Extract the (X, Y) coordinate from the center of the cell holding the provided text.  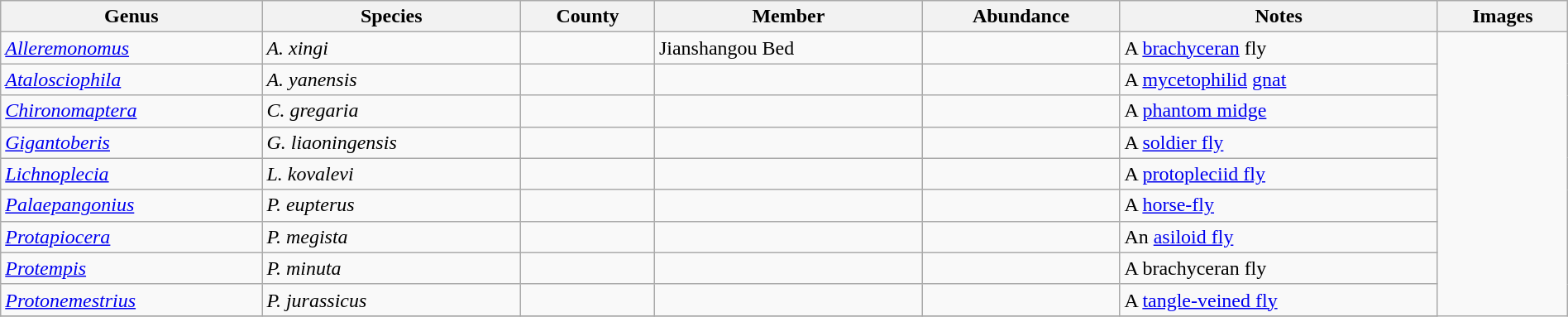
Lichnoplecia (131, 174)
Protonemestrius (131, 300)
L. kovalevi (392, 174)
A soldier fly (1279, 142)
Palaepangonius (131, 205)
Species (392, 17)
A mycetophilid gnat (1279, 79)
Protapiocera (131, 237)
Jianshangou Bed (788, 48)
A tangle-veined fly (1279, 300)
P. megista (392, 237)
P. jurassicus (392, 300)
Alleremonomus (131, 48)
Genus (131, 17)
P. minuta (392, 268)
County (588, 17)
A. yanensis (392, 79)
Images (1502, 17)
G. liaoningensis (392, 142)
Gigantoberis (131, 142)
A protopleciid fly (1279, 174)
Member (788, 17)
A horse-fly (1279, 205)
Atalosciophila (131, 79)
C. gregaria (392, 111)
Chironomaptera (131, 111)
P. eupterus (392, 205)
Protempis (131, 268)
A phantom midge (1279, 111)
Abundance (1021, 17)
A. xingi (392, 48)
An asiloid fly (1279, 237)
Notes (1279, 17)
